Find where the given text appears and provide that cell's center as (X, Y) coordinate. 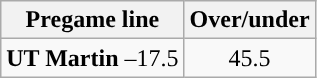
45.5 (250, 58)
Pregame line (92, 20)
UT Martin –17.5 (92, 58)
Over/under (250, 20)
